Pinpoint the cell where the given text exists, returning its [x, y] midpoint coordinate. 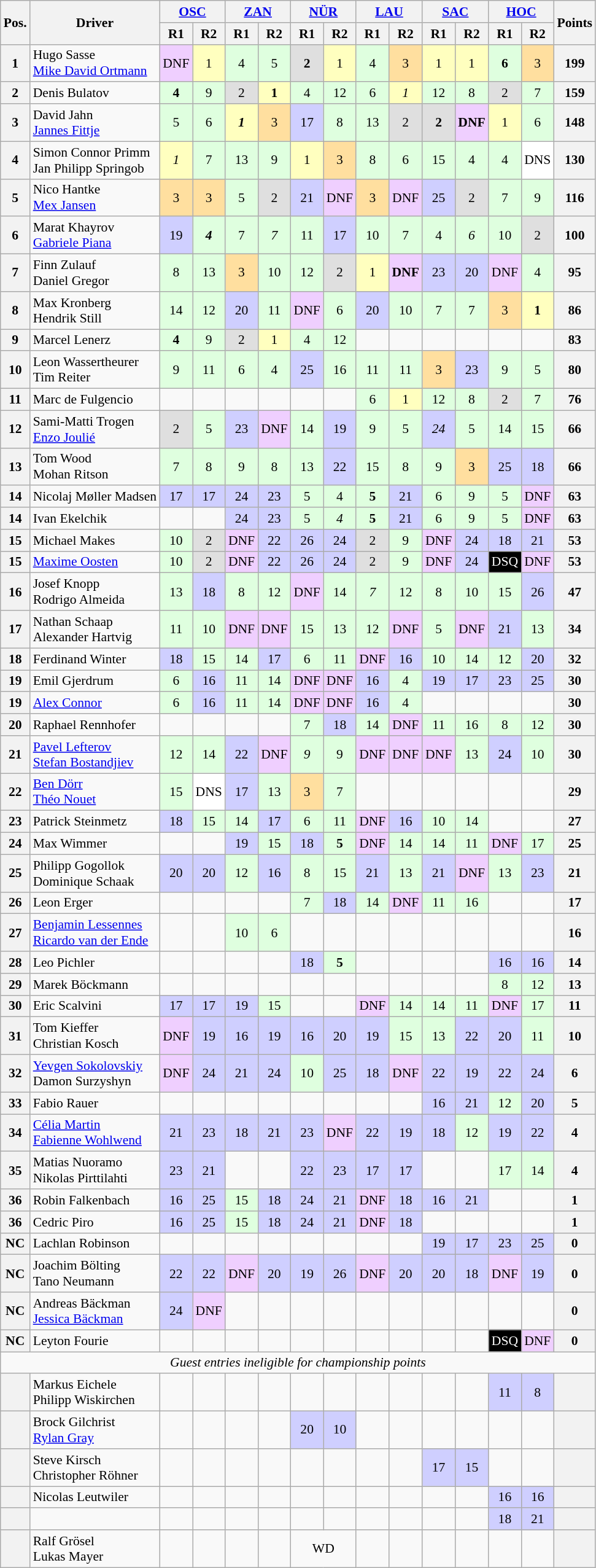
Nicolaj Møller Madsen [95, 497]
Lachlan Robinson [95, 1244]
SAC [455, 12]
Cedric Piro [95, 1222]
Tom Kieffer Christian Kosch [95, 1036]
199 [575, 63]
83 [575, 340]
Nico Hantke Mex Jansen [95, 198]
David Jahn Jannes Fittje [95, 123]
116 [575, 198]
Andreas Bäckman Jessica Bäckman [95, 1311]
Brock Gilchrist Rylan Gray [95, 1430]
Benjamin Lessennes Ricardo van der Ende [95, 932]
Pavel Lefterov Stefan Bostandjiev [95, 754]
Hugo Sasse Mike David Ortmann [95, 63]
LAU [389, 12]
Philipp Gogollok Dominique Schaak [95, 873]
130 [575, 160]
Max Wimmer [95, 844]
Nathan Schaap Alexander Hartvig [95, 629]
HOC [522, 12]
Driver [95, 22]
Alex Connor [95, 703]
Eric Scalvini [95, 1006]
Ben Dörr Théo Nouet [95, 792]
ZAN [258, 12]
Nicolas Leutwiler [95, 1497]
NÜR [323, 12]
159 [575, 93]
Leyton Fourie [95, 1341]
148 [575, 123]
Maxime Oosten [95, 562]
Raphael Rennhofer [95, 725]
Guest entries ineligible for championship points [298, 1363]
76 [575, 400]
86 [575, 311]
Finn Zulauf Daniel Gregor [95, 273]
Matias Nuoramo Nikolas Pirttilahti [95, 1171]
35 [15, 1171]
Points [575, 22]
Ferdinand Winter [95, 659]
Leo Pichler [95, 962]
Ralf Grösel Lukas Mayer [95, 1549]
Michael Makes [95, 540]
OSC [193, 12]
Ivan Ekelchik [95, 518]
WD [323, 1549]
Pos. [15, 22]
Robin Falkenbach [95, 1200]
Marat Khayrov Gabriele Piana [95, 236]
Patrick Steinmetz [95, 822]
Joachim Bölting Tano Neumann [95, 1274]
Marc de Fulgencio [95, 400]
Leon Wassertheurer Tim Reiter [95, 370]
33 [15, 1103]
Marcel Lenerz [95, 340]
28 [15, 962]
Denis Bulatov [95, 93]
Steve Kirsch Christopher Röhner [95, 1468]
Marek Böckmann [95, 985]
Max Kronberg Hendrik Still [95, 311]
Markus Eichele Philipp Wiskirchen [95, 1393]
47 [575, 592]
Yevgen Sokolovskiy Damon Surzyshyn [95, 1074]
Sami-Matti Trogen Enzo Joulié [95, 429]
Leon Erger [95, 903]
100 [575, 236]
Emil Gjerdrum [95, 681]
Josef Knopp Rodrigo Almeida [95, 592]
Célia Martin Fabienne Wohlwend [95, 1133]
Simon Connor Primm Jan Philipp Springob [95, 160]
Tom Wood Mohan Ritson [95, 467]
80 [575, 370]
Fabio Rauer [95, 1103]
95 [575, 273]
31 [15, 1036]
